Detect which cell encompasses the target text, then output its [X, Y] center coordinate. 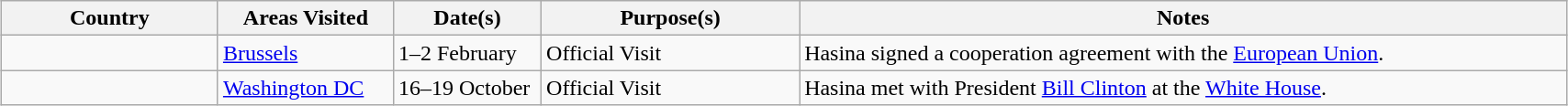
Washington DC [305, 88]
Areas Visited [305, 18]
Brussels [305, 53]
Hasina met with President Bill Clinton at the White House. [1183, 88]
1–2 February [466, 53]
Country [109, 18]
Purpose(s) [670, 18]
16–19 October [466, 88]
Hasina signed a cooperation agreement with the European Union. [1183, 53]
Notes [1183, 18]
Date(s) [466, 18]
